Extract the (X, Y) coordinate from the center of the cell holding the provided text.  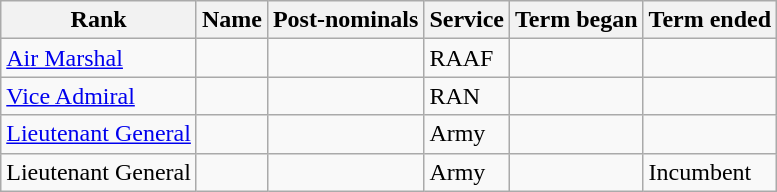
Term began (577, 20)
Post-nominals (345, 20)
RAAF (467, 58)
RAN (467, 96)
Name (232, 20)
Incumbent (710, 172)
Air Marshal (99, 58)
Service (467, 20)
Vice Admiral (99, 96)
Rank (99, 20)
Term ended (710, 20)
